Determine the (x, y) coordinate at the center of the cell enclosing the given text.  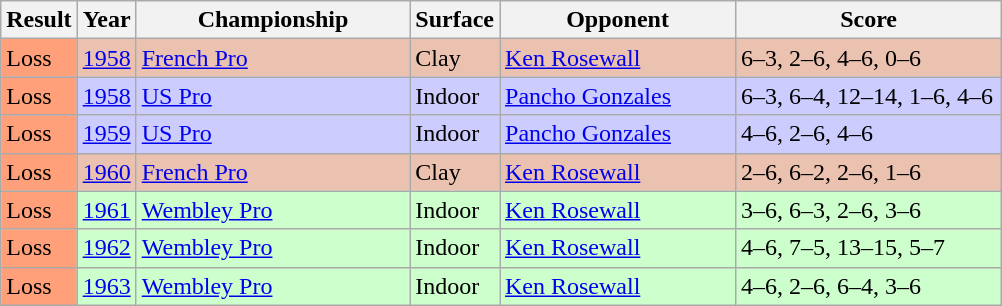
1959 (106, 134)
6–3, 6–4, 12–14, 1–6, 4–6 (869, 96)
Opponent (618, 20)
Surface (455, 20)
Year (106, 20)
1960 (106, 172)
3–6, 6–3, 2–6, 3–6 (869, 210)
1962 (106, 248)
1961 (106, 210)
Score (869, 20)
1963 (106, 286)
6–3, 2–6, 4–6, 0–6 (869, 58)
4–6, 2–6, 6–4, 3–6 (869, 286)
Championship (273, 20)
4–6, 7–5, 13–15, 5–7 (869, 248)
4–6, 2–6, 4–6 (869, 134)
2–6, 6–2, 2–6, 1–6 (869, 172)
Result (39, 20)
